Return (X, Y) of the center of cell containing provided text 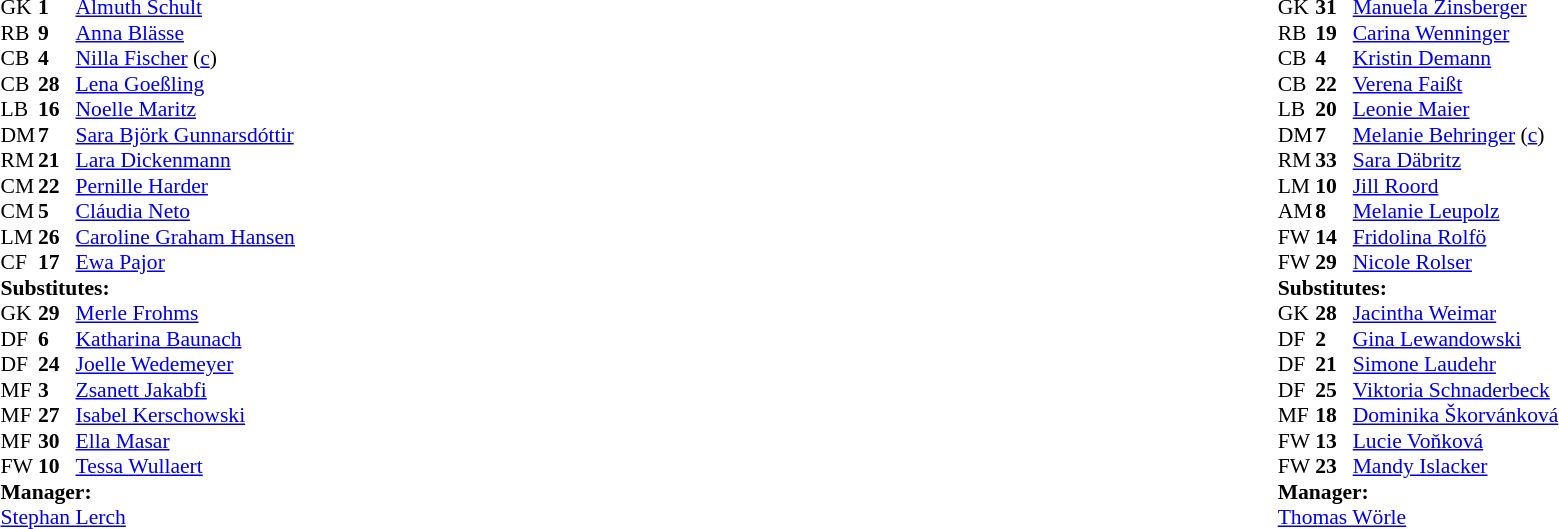
Melanie Leupolz (1456, 211)
19 (1334, 33)
2 (1334, 339)
CF (19, 263)
25 (1334, 390)
Anna Blässe (186, 33)
Ewa Pajor (186, 263)
Jill Roord (1456, 186)
14 (1334, 237)
Mandy Islacker (1456, 467)
Viktoria Schnaderbeck (1456, 390)
Nilla Fischer (c) (186, 59)
Verena Faißt (1456, 84)
Lara Dickenmann (186, 161)
Simone Laudehr (1456, 365)
Lena Goeßling (186, 84)
Ella Masar (186, 441)
Jacintha Weimar (1456, 313)
3 (57, 390)
Lucie Voňková (1456, 441)
18 (1334, 415)
Fridolina Rolfö (1456, 237)
Nicole Rolser (1456, 263)
13 (1334, 441)
Dominika Škorvánková (1456, 415)
Sara Björk Gunnarsdóttir (186, 135)
24 (57, 365)
Gina Lewandowski (1456, 339)
Merle Frohms (186, 313)
30 (57, 441)
33 (1334, 161)
Isabel Kerschowski (186, 415)
16 (57, 109)
Leonie Maier (1456, 109)
Caroline Graham Hansen (186, 237)
Cláudia Neto (186, 211)
Kristin Demann (1456, 59)
20 (1334, 109)
Sara Däbritz (1456, 161)
5 (57, 211)
23 (1334, 467)
9 (57, 33)
27 (57, 415)
Pernille Harder (186, 186)
Tessa Wullaert (186, 467)
26 (57, 237)
Katharina Baunach (186, 339)
17 (57, 263)
Joelle Wedemeyer (186, 365)
6 (57, 339)
AM (1297, 211)
Zsanett Jakabfi (186, 390)
Melanie Behringer (c) (1456, 135)
Noelle Maritz (186, 109)
8 (1334, 211)
Carina Wenninger (1456, 33)
